From the cell containing the given text, extract its center point as (x, y) coordinate. 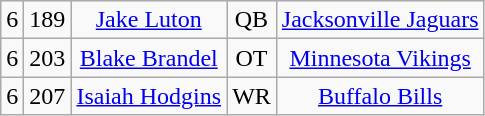
207 (48, 96)
OT (252, 58)
Minnesota Vikings (380, 58)
189 (48, 20)
Jake Luton (149, 20)
Buffalo Bills (380, 96)
Isaiah Hodgins (149, 96)
Jacksonville Jaguars (380, 20)
WR (252, 96)
203 (48, 58)
QB (252, 20)
Blake Brandel (149, 58)
